Capture the cell that displays the provided text and extract its [X, Y] central coordinate. 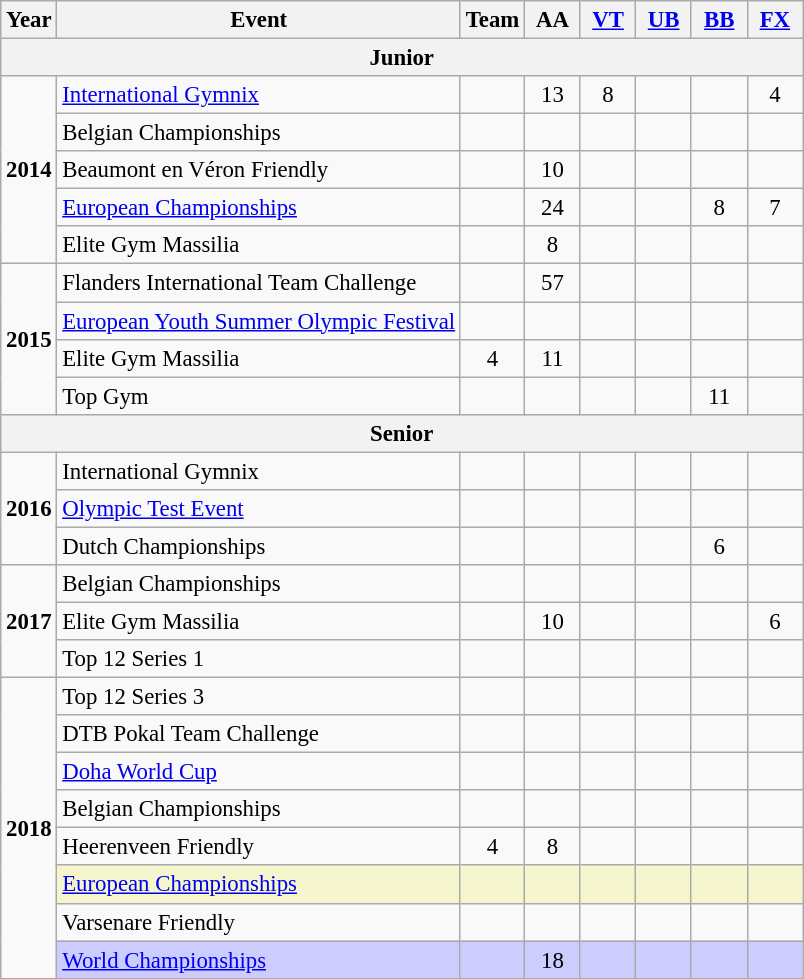
Top Gym [259, 396]
Heerenveen Friendly [259, 847]
UB [664, 20]
BB [719, 20]
DTB Pokal Team Challenge [259, 734]
24 [553, 208]
Top 12 Series 1 [259, 659]
7 [775, 208]
Doha World Cup [259, 772]
Year [29, 20]
18 [553, 960]
FX [775, 20]
Flanders International Team Challenge [259, 283]
2017 [29, 622]
European Youth Summer Olympic Festival [259, 321]
Top 12 Series 3 [259, 697]
57 [553, 283]
2016 [29, 508]
Varsenare Friendly [259, 922]
World Championships [259, 960]
Beaumont en Véron Friendly [259, 170]
2014 [29, 170]
Senior [402, 433]
Event [259, 20]
Dutch Championships [259, 546]
13 [553, 95]
2018 [29, 828]
Team [492, 20]
VT [608, 20]
Junior [402, 58]
2015 [29, 339]
Olympic Test Event [259, 509]
AA [553, 20]
